Scan for the cell matching the given text and deliver its (X, Y) coordinate at center. 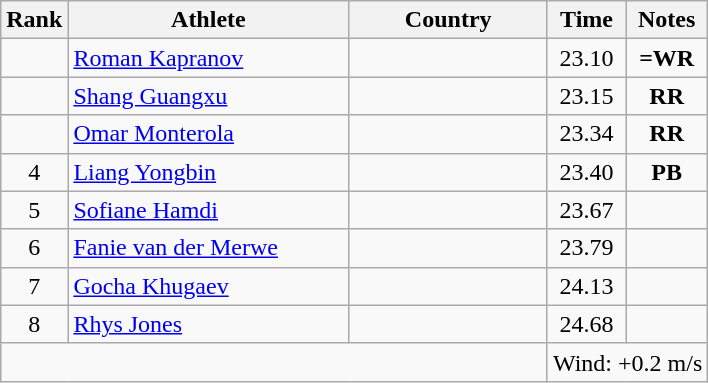
5 (34, 210)
23.10 (586, 58)
23.67 (586, 210)
PB (667, 172)
Fanie van der Merwe (208, 248)
7 (34, 286)
Rank (34, 20)
23.40 (586, 172)
Athlete (208, 20)
Shang Guangxu (208, 96)
23.79 (586, 248)
23.15 (586, 96)
Liang Yongbin (208, 172)
8 (34, 324)
24.68 (586, 324)
6 (34, 248)
Time (586, 20)
Country (448, 20)
=WR (667, 58)
Roman Kapranov (208, 58)
Rhys Jones (208, 324)
Omar Monterola (208, 134)
Gocha Khugaev (208, 286)
4 (34, 172)
23.34 (586, 134)
Sofiane Hamdi (208, 210)
24.13 (586, 286)
Wind: +0.2 m/s (627, 362)
Notes (667, 20)
